Pinpoint the cell where the given text exists, returning its [X, Y] midpoint coordinate. 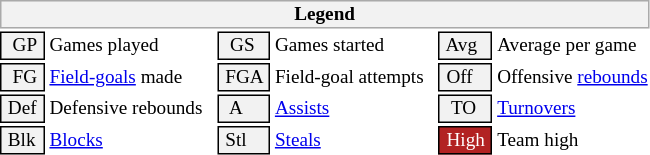
A [244, 108]
Turnovers [573, 108]
Avg [466, 46]
GS [244, 46]
Games played [131, 46]
TO [466, 108]
GP [22, 46]
FG [22, 77]
Games started [354, 46]
Blocks [131, 140]
Team high [573, 140]
Assists [354, 108]
Blk [22, 140]
FGA [244, 77]
High [466, 140]
Def [22, 108]
Field-goal attempts [354, 77]
Average per game [573, 46]
Defensive rebounds [131, 108]
Steals [354, 140]
Field-goals made [131, 77]
Off [466, 77]
Offensive rebounds [573, 77]
Stl [244, 140]
Legend [324, 14]
